Scan for the cell matching the given text and deliver its (x, y) coordinate at center. 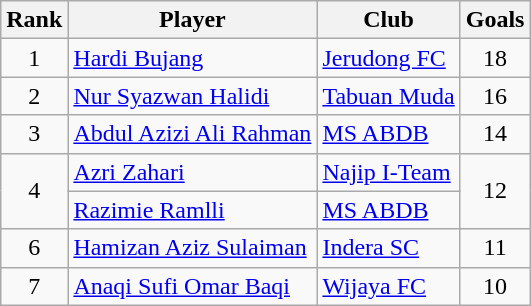
16 (495, 96)
Anaqi Sufi Omar Baqi (192, 286)
Jerudong FC (388, 58)
Wijaya FC (388, 286)
12 (495, 191)
14 (495, 134)
Hamizan Aziz Sulaiman (192, 248)
10 (495, 286)
18 (495, 58)
Hardi Bujang (192, 58)
1 (34, 58)
4 (34, 191)
2 (34, 96)
Indera SC (388, 248)
Player (192, 20)
Tabuan Muda (388, 96)
Najip I-Team (388, 172)
11 (495, 248)
Abdul Azizi Ali Rahman (192, 134)
6 (34, 248)
7 (34, 286)
Azri Zahari (192, 172)
3 (34, 134)
Club (388, 20)
Goals (495, 20)
Razimie Ramlli (192, 210)
Rank (34, 20)
Nur Syazwan Halidi (192, 96)
